From the cell containing the given text, extract its center point as (x, y) coordinate. 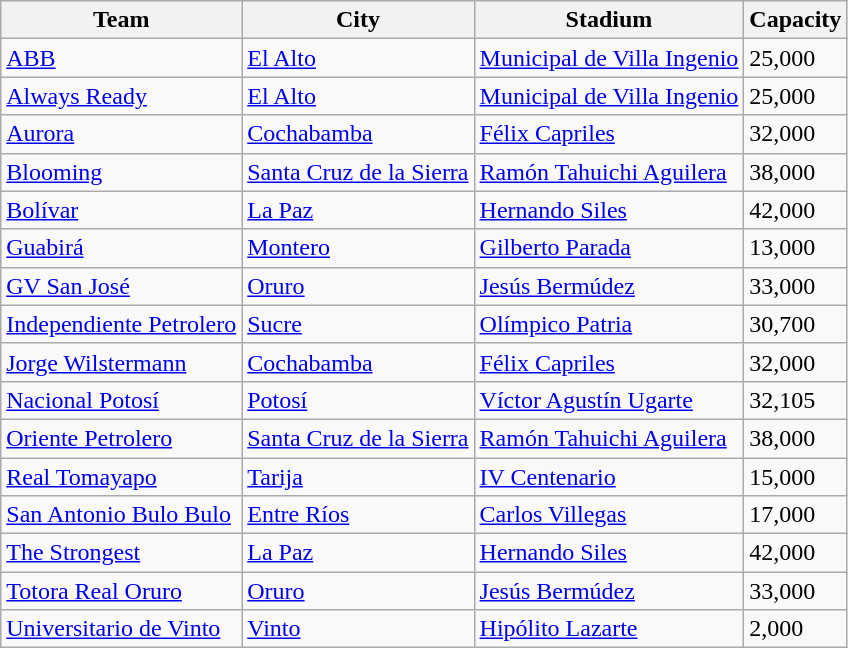
Olímpico Patria (609, 324)
The Strongest (122, 553)
Sucre (358, 324)
Bolívar (122, 210)
Víctor Agustín Ugarte (609, 400)
Capacity (796, 20)
City (358, 20)
30,700 (796, 324)
ABB (122, 58)
Gilberto Parada (609, 248)
15,000 (796, 477)
Montero (358, 248)
Blooming (122, 172)
Always Ready (122, 96)
Aurora (122, 134)
Tarija (358, 477)
IV Centenario (609, 477)
Totora Real Oruro (122, 591)
Potosí (358, 400)
Real Tomayapo (122, 477)
Stadium (609, 20)
Jorge Wilstermann (122, 362)
GV San José (122, 286)
Carlos Villegas (609, 515)
13,000 (796, 248)
Universitario de Vinto (122, 629)
Oriente Petrolero (122, 438)
San Antonio Bulo Bulo (122, 515)
Team (122, 20)
2,000 (796, 629)
Vinto (358, 629)
Guabirá (122, 248)
Entre Ríos (358, 515)
Hipólito Lazarte (609, 629)
17,000 (796, 515)
32,105 (796, 400)
Independiente Petrolero (122, 324)
Nacional Potosí (122, 400)
